Detect which cell encompasses the target text, then output its [x, y] center coordinate. 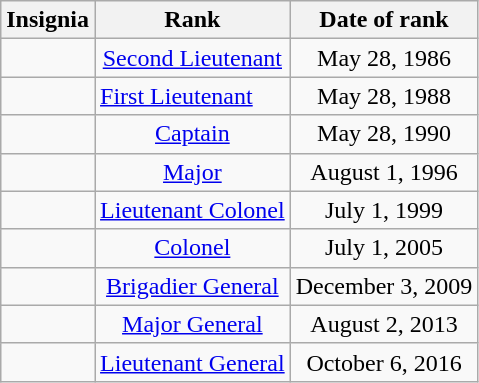
May 28, 1988 [384, 96]
Brigadier General [193, 286]
Second Lieutenant [193, 58]
July 1, 2005 [384, 248]
Date of rank [384, 20]
Major General [193, 324]
Insignia [48, 20]
Lieutenant General [193, 362]
Colonel [193, 248]
Major [193, 172]
May 28, 1986 [384, 58]
August 2, 2013 [384, 324]
Rank [193, 20]
Lieutenant Colonel [193, 210]
December 3, 2009 [384, 286]
July 1, 1999 [384, 210]
First Lieutenant [193, 96]
May 28, 1990 [384, 134]
October 6, 2016 [384, 362]
Captain [193, 134]
August 1, 1996 [384, 172]
